Output the [X, Y] coordinate of the center of the cell containing the given text.  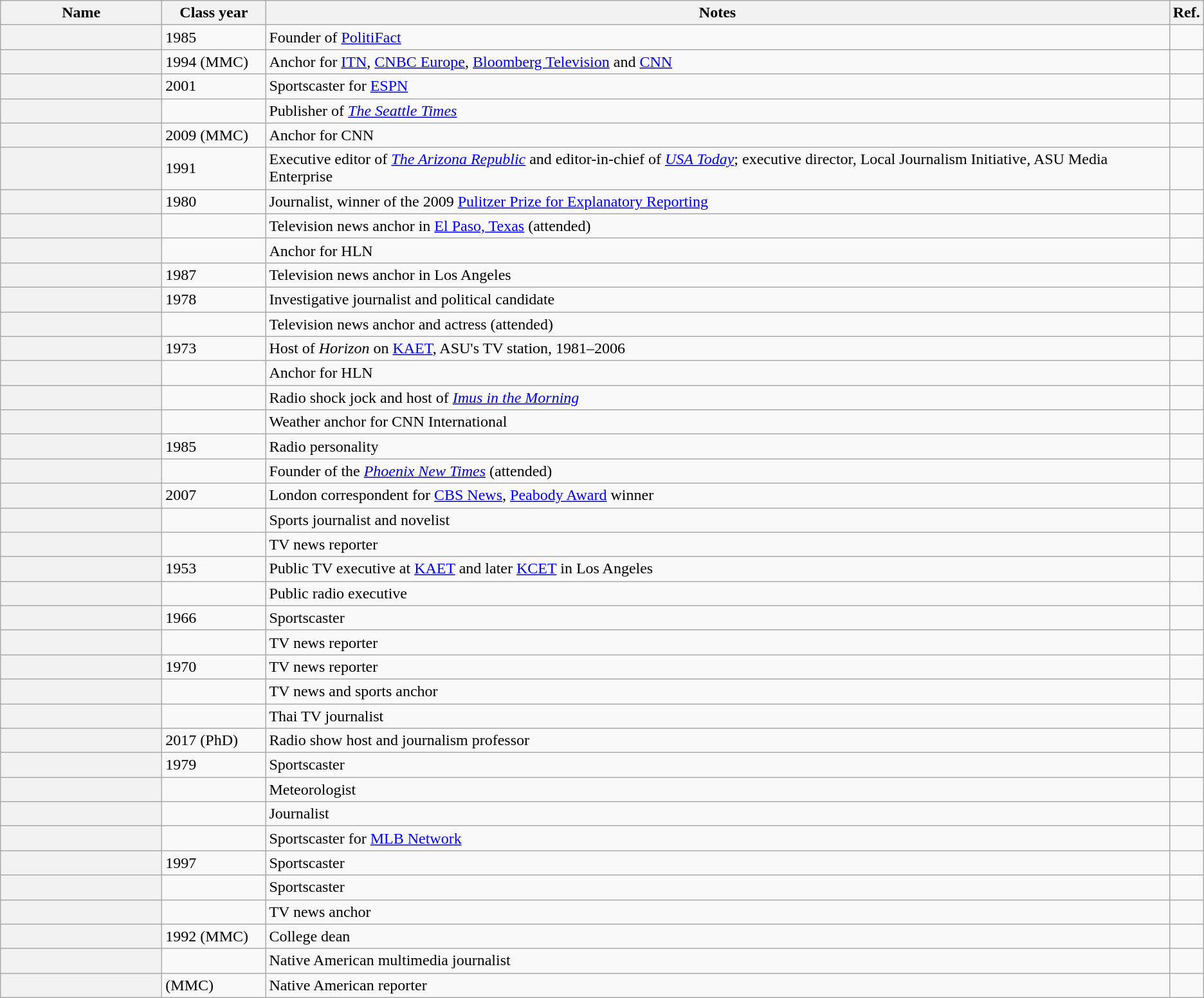
Native American reporter [718, 985]
Executive editor of The Arizona Republic and editor-in-chief of USA Today; executive director, Local Journalism Initiative, ASU Media Enterprise [718, 169]
London correspondent for CBS News, Peabody Award winner [718, 495]
Journalist [718, 814]
Radio personality [718, 447]
2001 [214, 86]
Television news anchor in El Paso, Texas (attended) [718, 226]
Television news anchor in Los Angeles [718, 275]
TV news and sports anchor [718, 691]
Anchor for CNN [718, 135]
Ref. [1186, 13]
2007 [214, 495]
Founder of PolitiFact [718, 37]
Journalist, winner of the 2009 Pulitzer Prize for Explanatory Reporting [718, 201]
2017 (PhD) [214, 741]
Public radio executive [718, 593]
Class year [214, 13]
1992 (MMC) [214, 936]
Investigative journalist and political candidate [718, 299]
Name [81, 13]
Native American multimedia journalist [718, 961]
Founder of the Phoenix New Times (attended) [718, 471]
1966 [214, 618]
(MMC) [214, 985]
Weather anchor for CNN International [718, 422]
Radio shock jock and host of Imus in the Morning [718, 398]
2009 (MMC) [214, 135]
1970 [214, 667]
1997 [214, 863]
College dean [718, 936]
Notes [718, 13]
1973 [214, 349]
Thai TV journalist [718, 716]
1991 [214, 169]
Sportscaster for ESPN [718, 86]
Radio show host and journalism professor [718, 741]
TV news anchor [718, 912]
1978 [214, 299]
Anchor for ITN, CNBC Europe, Bloomberg Television and CNN [718, 62]
1979 [214, 765]
1953 [214, 569]
1994 (MMC) [214, 62]
Sports journalist and novelist [718, 520]
Publisher of The Seattle Times [718, 111]
Television news anchor and actress (attended) [718, 324]
Sportscaster for MLB Network [718, 838]
Public TV executive at KAET and later KCET in Los Angeles [718, 569]
Meteorologist [718, 790]
1987 [214, 275]
1980 [214, 201]
Host of Horizon on KAET, ASU's TV station, 1981–2006 [718, 349]
